Detect which cell encompasses the target text, then output its [x, y] center coordinate. 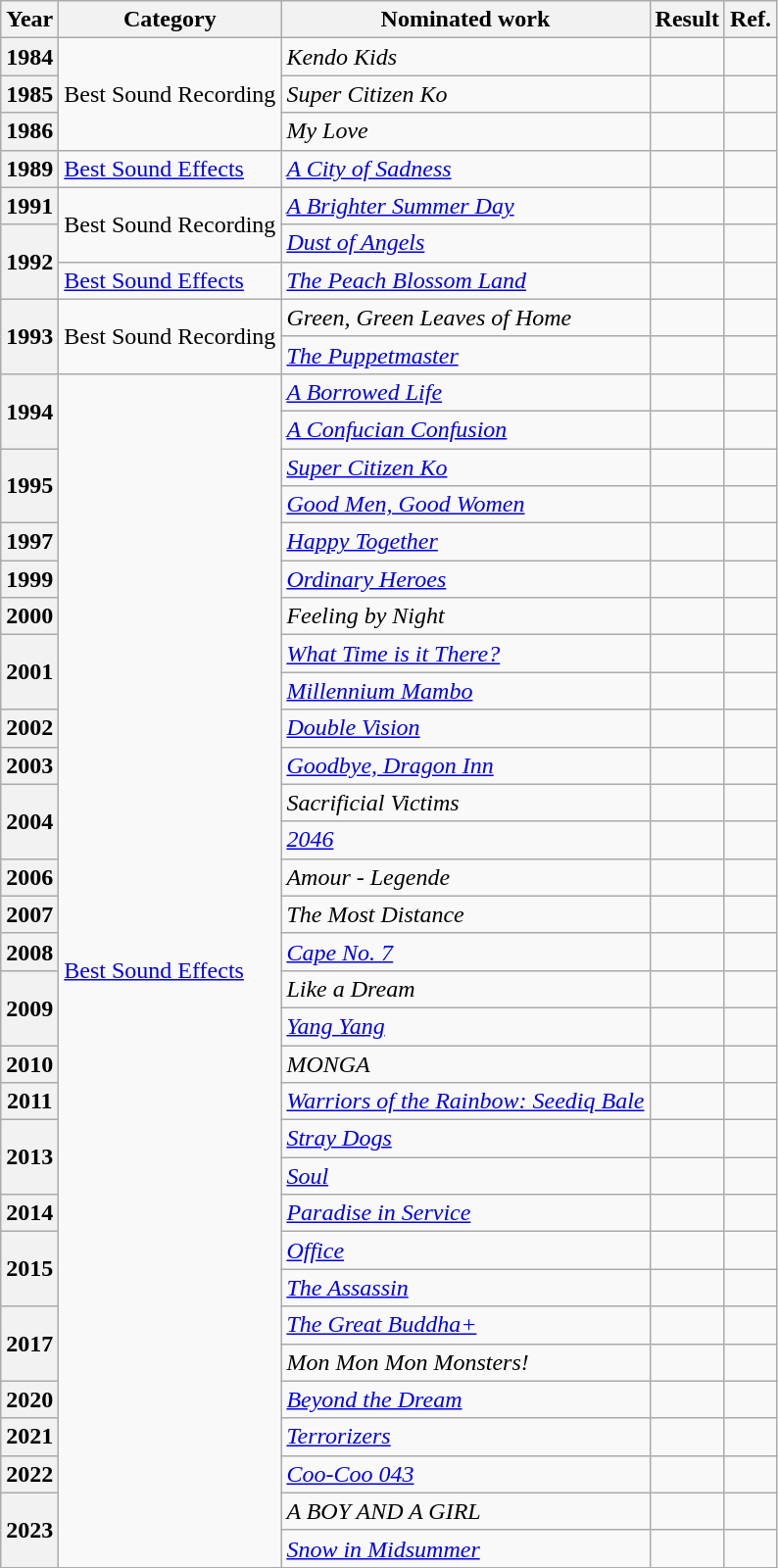
1989 [29, 169]
2021 [29, 1437]
2014 [29, 1213]
Warriors of the Rainbow: Seediq Bale [465, 1102]
2006 [29, 877]
Feeling by Night [465, 616]
Green, Green Leaves of Home [465, 318]
Beyond the Dream [465, 1399]
Year [29, 20]
A Borrowed Life [465, 392]
1994 [29, 411]
2022 [29, 1474]
1992 [29, 262]
The Puppetmaster [465, 355]
Mon Mon Mon Monsters! [465, 1362]
2009 [29, 1007]
1995 [29, 486]
Good Men, Good Women [465, 505]
Happy Together [465, 542]
Terrorizers [465, 1437]
Snow in Midsummer [465, 1548]
1993 [29, 336]
2007 [29, 914]
Cape No. 7 [465, 952]
A BOY AND A GIRL [465, 1511]
What Time is it There? [465, 654]
2004 [29, 821]
MONGA [465, 1063]
The Great Buddha+ [465, 1325]
2010 [29, 1063]
Stray Dogs [465, 1139]
Soul [465, 1176]
1999 [29, 579]
Nominated work [465, 20]
2008 [29, 952]
2013 [29, 1157]
2023 [29, 1530]
A City of Sadness [465, 169]
Sacrificial Victims [465, 803]
2017 [29, 1344]
2020 [29, 1399]
Dust of Angels [465, 243]
Double Vision [465, 728]
2015 [29, 1269]
Ordinary Heroes [465, 579]
2000 [29, 616]
Like a Dream [465, 989]
1986 [29, 131]
Ref. [751, 20]
A Brighter Summer Day [465, 206]
Goodbye, Dragon Inn [465, 765]
The Most Distance [465, 914]
1991 [29, 206]
2011 [29, 1102]
A Confucian Confusion [465, 429]
1984 [29, 57]
Yang Yang [465, 1026]
Result [687, 20]
Office [465, 1250]
1997 [29, 542]
Millennium Mambo [465, 691]
2002 [29, 728]
2001 [29, 672]
2046 [465, 840]
The Assassin [465, 1288]
Category [170, 20]
Coo-Coo 043 [465, 1474]
Amour - Legende [465, 877]
Paradise in Service [465, 1213]
Kendo Kids [465, 57]
My Love [465, 131]
2003 [29, 765]
The Peach Blossom Land [465, 280]
1985 [29, 94]
